From the cell containing the given text, extract its center point as [x, y] coordinate. 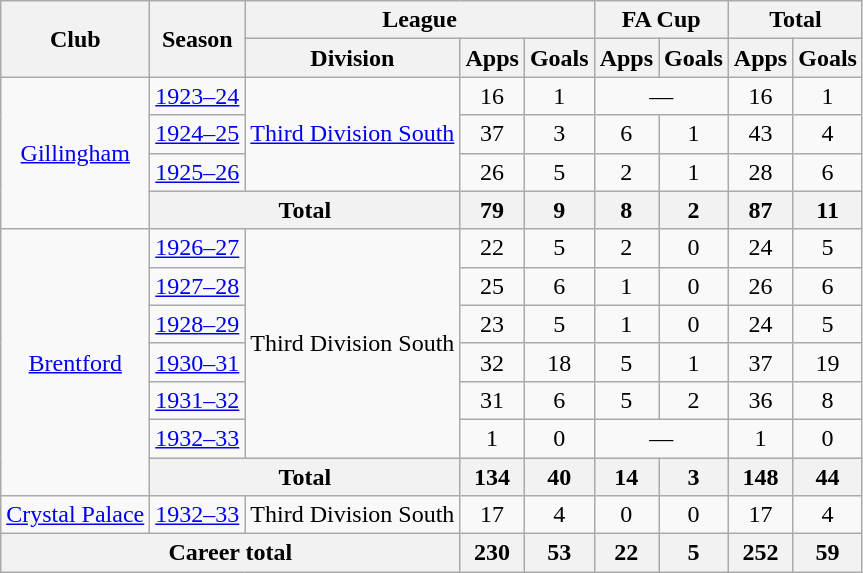
FA Cup [661, 20]
Career total [230, 553]
18 [559, 362]
23 [492, 324]
40 [559, 477]
Brentford [76, 362]
1927–28 [198, 286]
148 [760, 477]
44 [828, 477]
1925–26 [198, 172]
230 [492, 553]
25 [492, 286]
11 [828, 210]
1930–31 [198, 362]
1926–27 [198, 248]
19 [828, 362]
252 [760, 553]
36 [760, 400]
87 [760, 210]
59 [828, 553]
Crystal Palace [76, 515]
31 [492, 400]
9 [559, 210]
1928–29 [198, 324]
134 [492, 477]
79 [492, 210]
1924–25 [198, 134]
28 [760, 172]
14 [626, 477]
Division [352, 58]
Gillingham [76, 153]
Season [198, 39]
1931–32 [198, 400]
32 [492, 362]
League [420, 20]
53 [559, 553]
43 [760, 134]
1923–24 [198, 96]
Club [76, 39]
